Pinpoint the cell where the given text exists, returning its [x, y] midpoint coordinate. 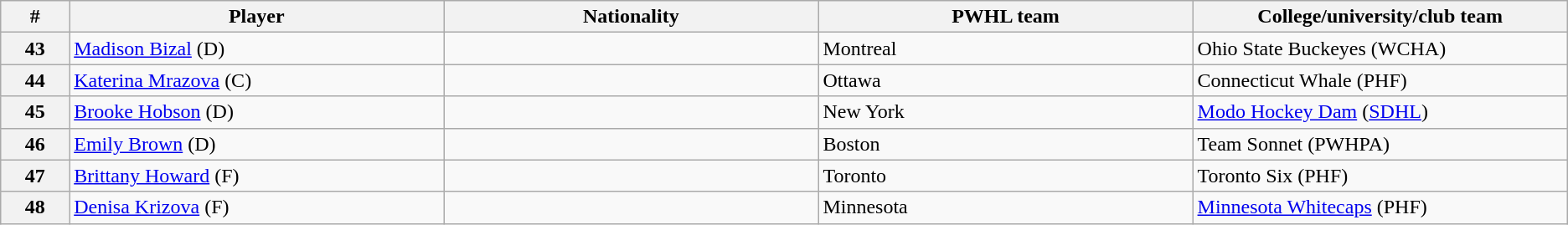
46 [35, 144]
Toronto [1005, 176]
Ohio State Buckeyes (WCHA) [1380, 49]
Montreal [1005, 49]
Emily Brown (D) [256, 144]
47 [35, 176]
New York [1005, 112]
Modo Hockey Dam (SDHL) [1380, 112]
Toronto Six (PHF) [1380, 176]
Katerina Mrazova (C) [256, 80]
Denisa Krizova (F) [256, 207]
Brittany Howard (F) [256, 176]
44 [35, 80]
Team Sonnet (PWHPA) [1380, 144]
Connecticut Whale (PHF) [1380, 80]
Nationality [632, 17]
43 [35, 49]
# [35, 17]
Ottawa [1005, 80]
Player [256, 17]
Minnesota [1005, 207]
College/university/club team [1380, 17]
Brooke Hobson (D) [256, 112]
45 [35, 112]
48 [35, 207]
Minnesota Whitecaps (PHF) [1380, 207]
Madison Bizal (D) [256, 49]
PWHL team [1005, 17]
Boston [1005, 144]
